Return the (X, Y) coordinate for the center point of the cell that contains the specified text.  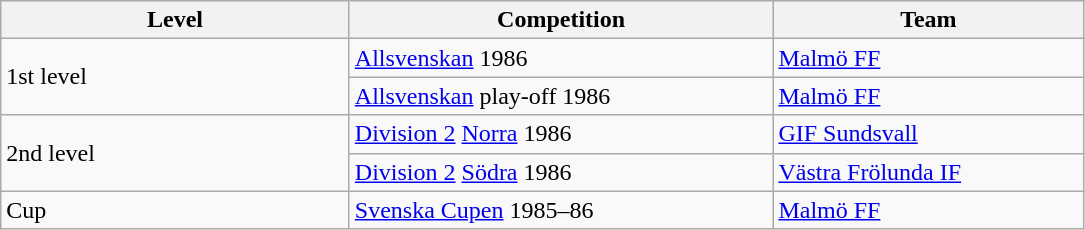
Division 2 Södra 1986 (561, 172)
Cup (176, 210)
2nd level (176, 153)
GIF Sundsvall (928, 134)
Allsvenskan play-off 1986 (561, 96)
Level (176, 20)
Competition (561, 20)
Svenska Cupen 1985–86 (561, 210)
Team (928, 20)
Division 2 Norra 1986 (561, 134)
Västra Frölunda IF (928, 172)
1st level (176, 77)
Allsvenskan 1986 (561, 58)
